Search for the cell housing the specified text and yield its (X, Y) center coordinate. 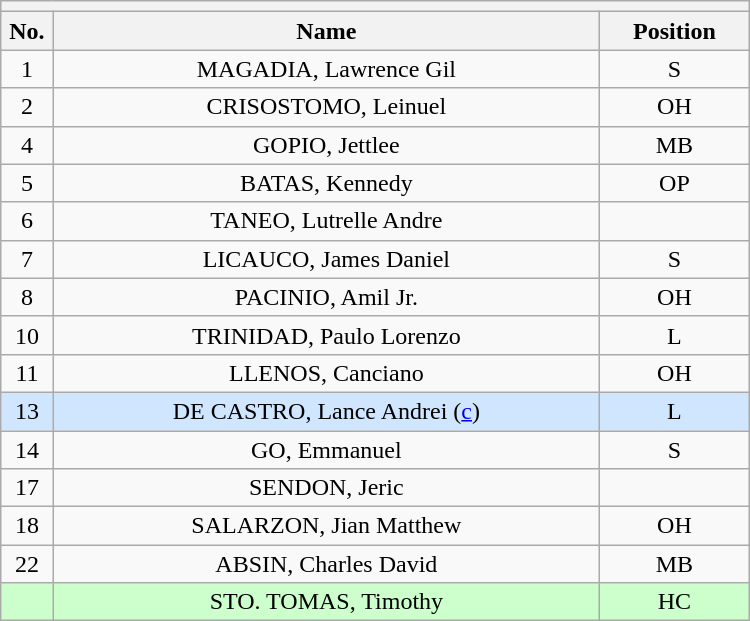
ABSIN, Charles David (326, 564)
1 (27, 69)
18 (27, 526)
DE CASTRO, Lance Andrei (c) (326, 411)
LLENOS, Canciano (326, 373)
11 (27, 373)
8 (27, 297)
Position (675, 31)
BATAS, Kennedy (326, 183)
GO, Emmanuel (326, 449)
MAGADIA, Lawrence Gil (326, 69)
4 (27, 145)
13 (27, 411)
CRISOSTOMO, Leinuel (326, 107)
17 (27, 488)
No. (27, 31)
Name (326, 31)
PACINIO, Amil Jr. (326, 297)
SALARZON, Jian Matthew (326, 526)
7 (27, 259)
TRINIDAD, Paulo Lorenzo (326, 335)
HC (675, 602)
2 (27, 107)
STO. TOMAS, Timothy (326, 602)
SENDON, Jeric (326, 488)
22 (27, 564)
TANEO, Lutrelle Andre (326, 221)
6 (27, 221)
OP (675, 183)
10 (27, 335)
14 (27, 449)
GOPIO, Jettlee (326, 145)
LICAUCO, James Daniel (326, 259)
5 (27, 183)
